Extract the (x, y) coordinate from the center of the cell holding the provided text.  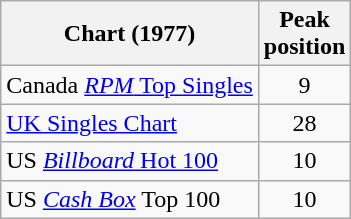
US Cash Box Top 100 (130, 199)
US Billboard Hot 100 (130, 161)
9 (304, 85)
28 (304, 123)
Peakposition (304, 34)
Chart (1977) (130, 34)
Canada RPM Top Singles (130, 85)
UK Singles Chart (130, 123)
